From the cell containing the given text, extract its center point as (X, Y) coordinate. 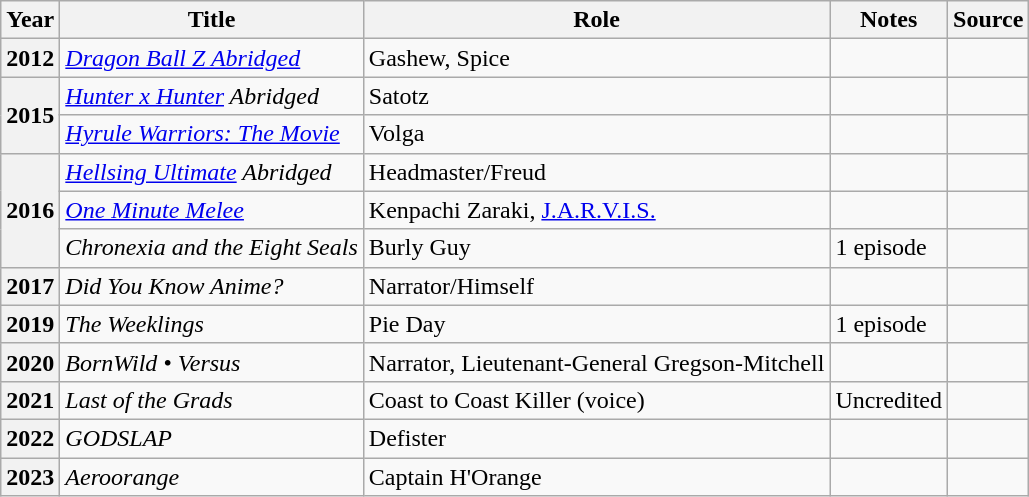
Source (988, 20)
Defister (596, 438)
Dragon Ball Z Abridged (212, 58)
Captain H'Orange (596, 477)
Uncredited (889, 400)
2012 (30, 58)
Hunter x Hunter Abridged (212, 96)
2019 (30, 324)
Hellsing Ultimate Abridged (212, 172)
2020 (30, 362)
2017 (30, 286)
Gashew, Spice (596, 58)
Did You Know Anime? (212, 286)
Kenpachi Zaraki, J.A.R.V.I.S. (596, 210)
BornWild • Versus (212, 362)
Year (30, 20)
2015 (30, 115)
Hyrule Warriors: The Movie (212, 134)
Pie Day (596, 324)
Burly Guy (596, 248)
GODSLAP (212, 438)
Narrator, Lieutenant-General Gregson-Mitchell (596, 362)
Narrator/Himself (596, 286)
Aeroorange (212, 477)
One Minute Melee (212, 210)
Headmaster/Freud (596, 172)
Role (596, 20)
2021 (30, 400)
The Weeklings (212, 324)
Notes (889, 20)
Last of the Grads (212, 400)
Chronexia and the Eight Seals (212, 248)
2016 (30, 210)
2023 (30, 477)
Title (212, 20)
Satotz (596, 96)
2022 (30, 438)
Coast to Coast Killer (voice) (596, 400)
Volga (596, 134)
